Determine the [x, y] coordinate at the center of the cell enclosing the given text.  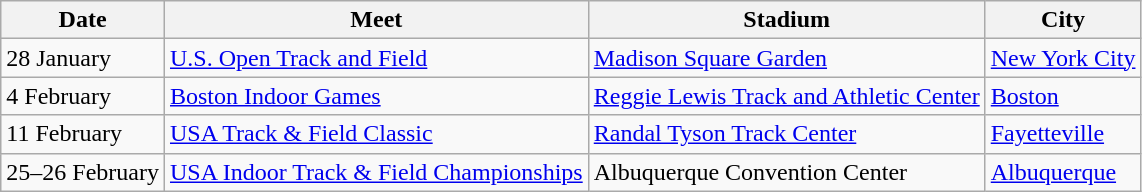
Albuquerque [1063, 172]
25–26 February [83, 172]
28 January [83, 58]
USA Indoor Track & Field Championships [376, 172]
Date [83, 20]
Boston [1063, 96]
Albuquerque Convention Center [786, 172]
Madison Square Garden [786, 58]
Boston Indoor Games [376, 96]
Fayetteville [1063, 134]
Reggie Lewis Track and Athletic Center [786, 96]
USA Track & Field Classic [376, 134]
New York City [1063, 58]
City [1063, 20]
4 February [83, 96]
Meet [376, 20]
11 February [83, 134]
U.S. Open Track and Field [376, 58]
Stadium [786, 20]
Randal Tyson Track Center [786, 134]
